Capture the cell that displays the provided text and extract its (x, y) central coordinate. 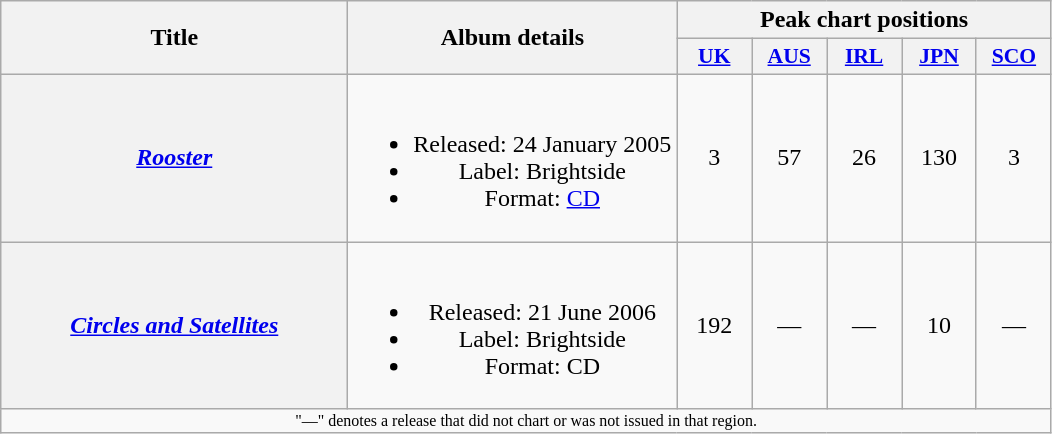
SCO (1014, 57)
Circles and Satellites (174, 326)
IRL (864, 57)
AUS (790, 57)
Released: 21 June 2006Label: BrightsideFormat: CD (512, 326)
Peak chart positions (864, 20)
"—" denotes a release that did not chart or was not issued in that region. (526, 421)
26 (864, 158)
130 (940, 158)
192 (714, 326)
10 (940, 326)
57 (790, 158)
Rooster (174, 158)
JPN (940, 57)
UK (714, 57)
Released: 24 January 2005Label: BrightsideFormat: CD (512, 158)
Title (174, 38)
Album details (512, 38)
